Return the (x, y) coordinate for the center point of the cell that contains the specified text.  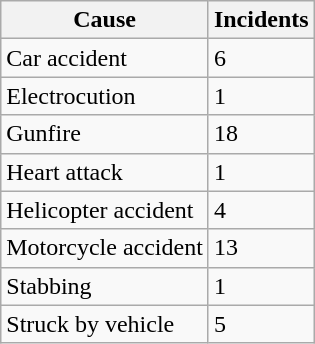
Incidents (261, 20)
Electrocution (105, 96)
Motorcycle accident (105, 248)
Cause (105, 20)
Helicopter accident (105, 210)
5 (261, 324)
Struck by vehicle (105, 324)
Heart attack (105, 172)
Car accident (105, 58)
13 (261, 248)
4 (261, 210)
Stabbing (105, 286)
Gunfire (105, 134)
18 (261, 134)
6 (261, 58)
